Provide the (X, Y) coordinate of the cell's center where the given text is located.  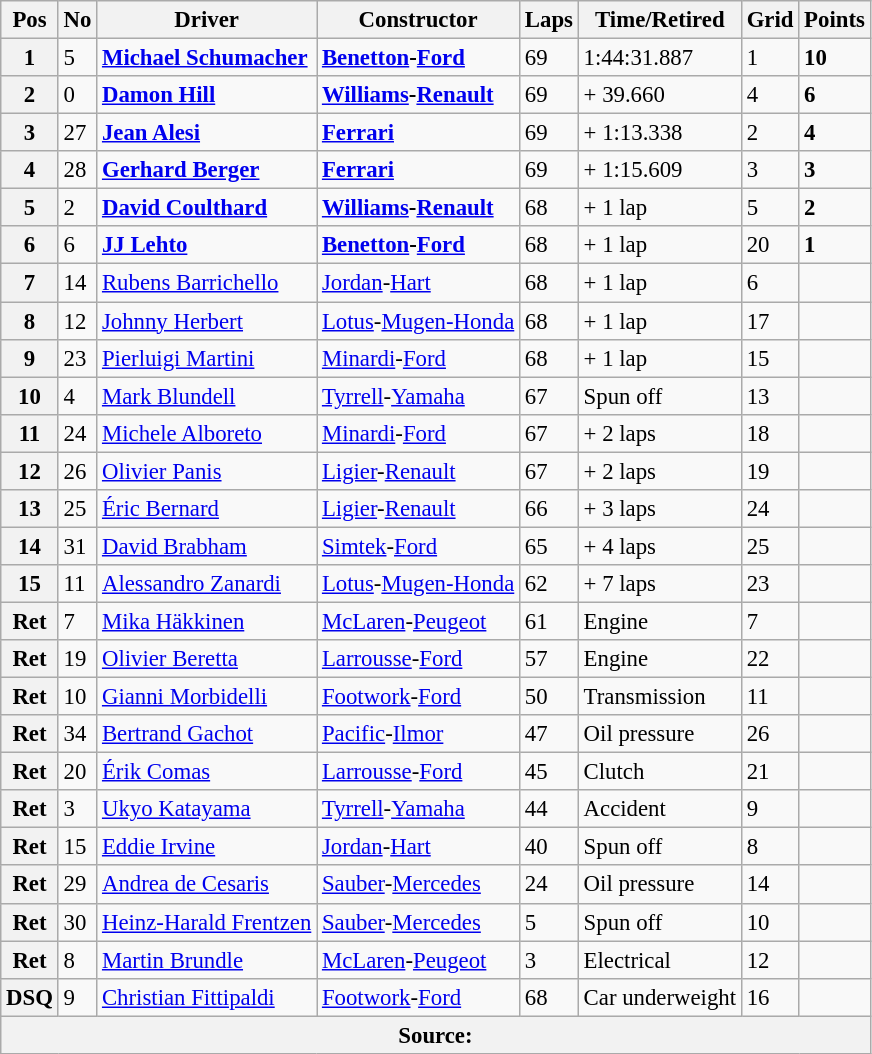
Érik Comas (207, 772)
+ 7 laps (660, 584)
Electrical (660, 960)
Points (834, 20)
Simtek-Ford (418, 546)
Eddie Irvine (207, 847)
66 (550, 509)
62 (550, 584)
Pos (30, 20)
David Brabham (207, 546)
65 (550, 546)
Source: (436, 1035)
Heinz-Harald Frentzen (207, 922)
31 (77, 546)
Alessandro Zanardi (207, 584)
DSQ (30, 997)
Éric Bernard (207, 509)
Olivier Panis (207, 471)
28 (77, 170)
Ukyo Katayama (207, 809)
1:44:31.887 (660, 58)
Pacific-Ilmor (418, 734)
29 (77, 885)
JJ Lehto (207, 245)
21 (770, 772)
Michele Alboreto (207, 433)
Christian Fittipaldi (207, 997)
Mark Blundell (207, 396)
Mika Häkkinen (207, 621)
Michael Schumacher (207, 58)
18 (770, 433)
47 (550, 734)
44 (550, 809)
+ 4 laps (660, 546)
0 (77, 95)
Rubens Barrichello (207, 283)
Grid (770, 20)
Driver (207, 20)
Andrea de Cesaris (207, 885)
16 (770, 997)
Transmission (660, 697)
Clutch (660, 772)
17 (770, 321)
Olivier Beretta (207, 659)
45 (550, 772)
Pierluigi Martini (207, 358)
David Coulthard (207, 208)
57 (550, 659)
27 (77, 133)
Gerhard Berger (207, 170)
Damon Hill (207, 95)
22 (770, 659)
Gianni Morbidelli (207, 697)
+ 1:13.338 (660, 133)
34 (77, 734)
Martin Brundle (207, 960)
40 (550, 847)
61 (550, 621)
No (77, 20)
+ 1:15.609 (660, 170)
Car underweight (660, 997)
Laps (550, 20)
Jean Alesi (207, 133)
Accident (660, 809)
50 (550, 697)
30 (77, 922)
Bertrand Gachot (207, 734)
Johnny Herbert (207, 321)
Constructor (418, 20)
+ 3 laps (660, 509)
+ 39.660 (660, 95)
Time/Retired (660, 20)
